Extract the (X, Y) coordinate from the center of the cell holding the provided text.  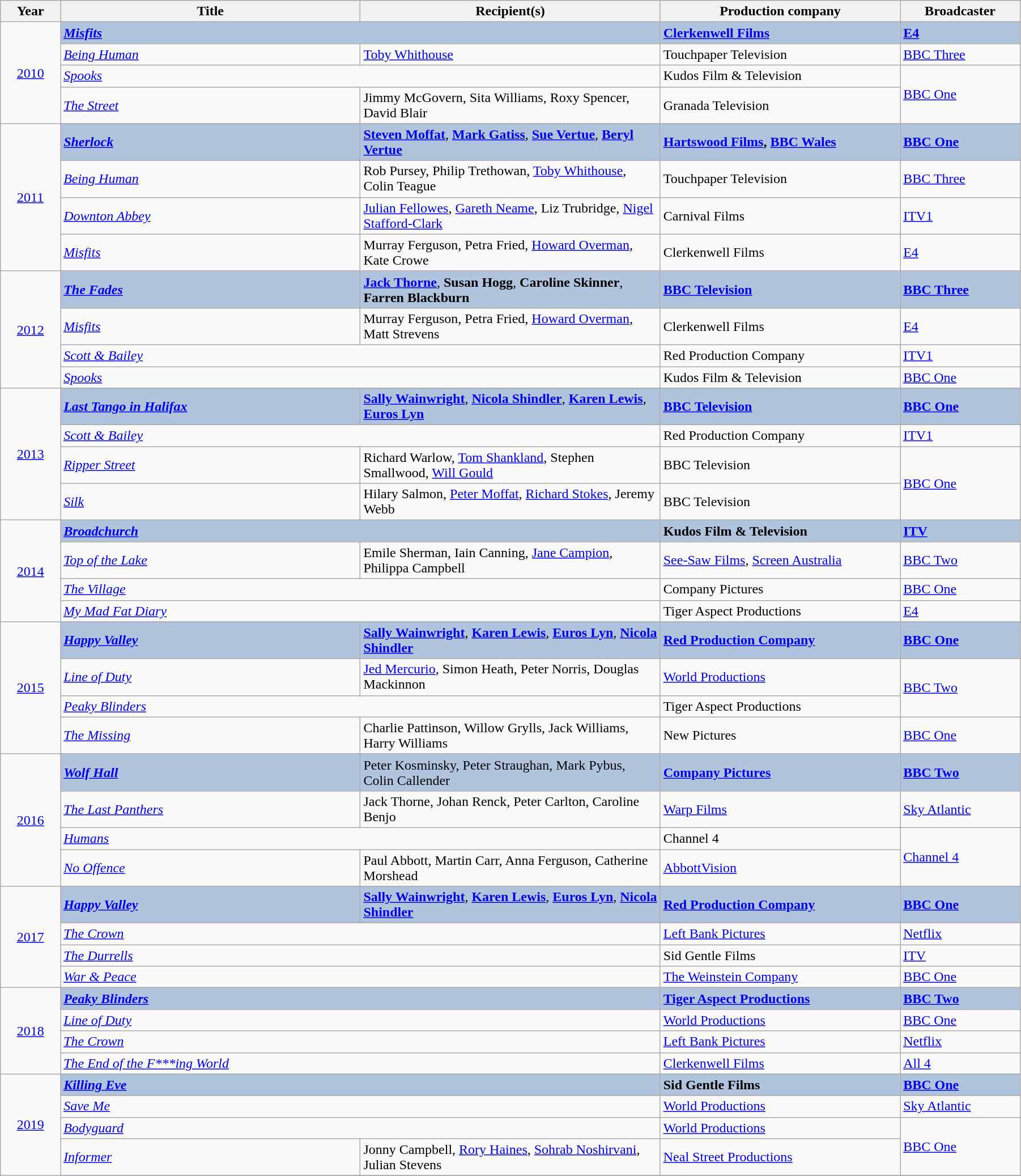
2019 (31, 1124)
The Missing (211, 736)
Humans (360, 838)
My Mad Fat Diary (360, 611)
The Durrells (360, 956)
Title (211, 11)
Production company (780, 11)
Downton Abbey (211, 215)
2017 (31, 937)
Jonny Campbell, Rory Haines, Sohrab Noshirvani, Julian Stevens (510, 1157)
2012 (31, 329)
The Last Panthers (211, 809)
Carnival Films (780, 215)
2015 (31, 688)
Jimmy McGovern, Sita Williams, Roxy Spencer, David Blair (510, 105)
Granada Television (780, 105)
AbbottVision (780, 867)
Toby Whithouse (510, 54)
2011 (31, 197)
See-Saw Films, Screen Australia (780, 560)
The Fades (211, 289)
The Weinstein Company (780, 977)
Emile Sherman, Iain Canning, Jane Campion, Philippa Campbell (510, 560)
Jed Mercurio, Simon Heath, Peter Norris, Douglas Mackinnon (510, 677)
Murray Ferguson, Petra Fried, Howard Overman, Matt Strevens (510, 326)
Hilary Salmon, Peter Moffat, Richard Stokes, Jeremy Webb (510, 502)
The Village (360, 589)
Richard Warlow, Tom Shankland, Stephen Smallwood, Will Gould (510, 465)
Murray Ferguson, Petra Fried, Howard Overman, Kate Crowe (510, 253)
Paul Abbott, Martin Carr, Anna Ferguson, Catherine Morshead (510, 867)
Jack Thorne, Susan Hogg, Caroline Skinner, Farren Blackburn (510, 289)
Broadchurch (360, 531)
2013 (31, 455)
Killing Eve (360, 1085)
Warp Films (780, 809)
Top of the Lake (211, 560)
New Pictures (780, 736)
Silk (211, 502)
Charlie Pattinson, Willow Grylls, Jack Williams, Harry Williams (510, 736)
Neal Street Productions (780, 1157)
Ripper Street (211, 465)
Sally Wainwright, Nicola Shindler, Karen Lewis, Euros Lyn (510, 407)
Recipient(s) (510, 11)
Save Me (360, 1106)
2014 (31, 571)
Hartswood Films, BBC Wales (780, 142)
Jack Thorne, Johan Renck, Peter Carlton, Caroline Benjo (510, 809)
Year (31, 11)
2010 (31, 73)
No Offence (211, 867)
The Street (211, 105)
2016 (31, 820)
Bodyguard (360, 1128)
The End of the F***ing World (360, 1063)
Informer (211, 1157)
Rob Pursey, Philip Trethowan, Toby Whithouse, Colin Teague (510, 179)
Steven Moffat, Mark Gatiss, Sue Vertue, Beryl Vertue (510, 142)
Last Tango in Halifax (211, 407)
Peter Kosminsky, Peter Straughan, Mark Pybus, Colin Callender (510, 772)
Wolf Hall (211, 772)
2018 (31, 1031)
Julian Fellowes, Gareth Neame, Liz Trubridge, Nigel Stafford-Clark (510, 215)
War & Peace (360, 977)
Broadcaster (960, 11)
All 4 (960, 1063)
Sherlock (211, 142)
